Extract the [x, y] coordinate from the center of the cell holding the provided text.  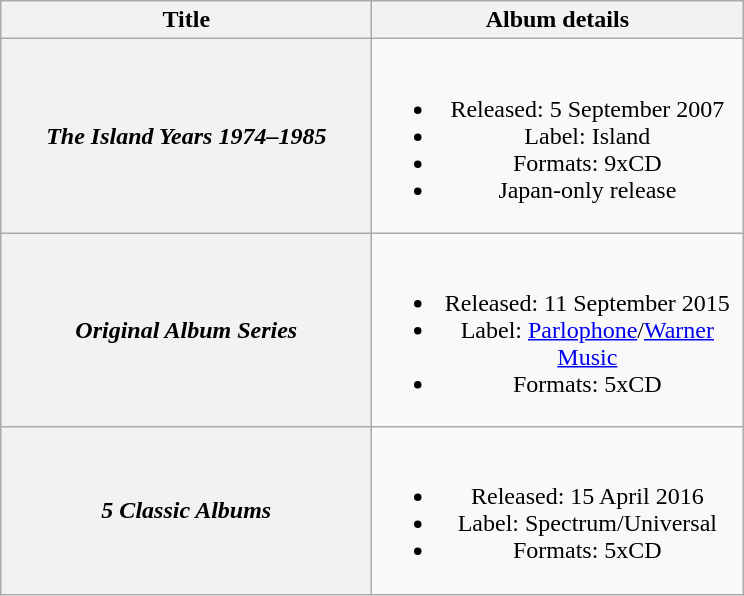
Original Album Series [186, 330]
5 Classic Albums [186, 510]
Released: 11 September 2015Label: Parlophone/Warner MusicFormats: 5xCD [558, 330]
Album details [558, 20]
Released: 15 April 2016Label: Spectrum/UniversalFormats: 5xCD [558, 510]
Released: 5 September 2007Label: IslandFormats: 9xCDJapan-only release [558, 136]
The Island Years 1974–1985 [186, 136]
Title [186, 20]
